Extract the [X, Y] coordinate from the center of the cell holding the provided text.  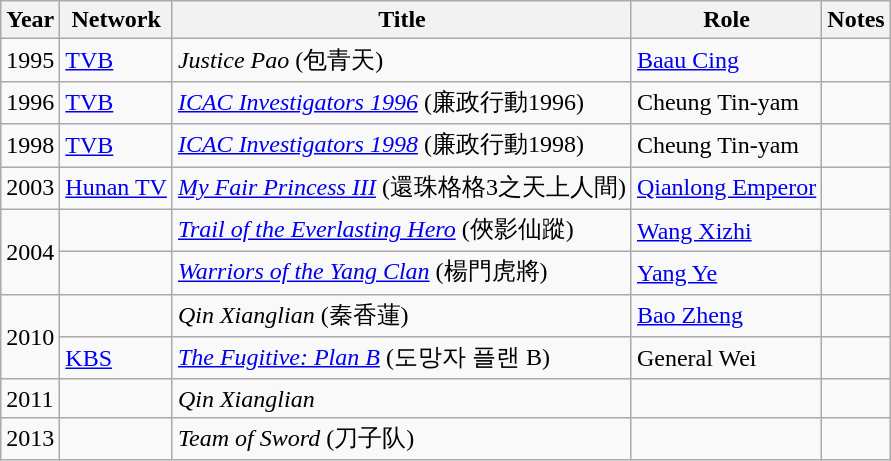
Hunan TV [116, 188]
Warriors of the Yang Clan (楊門虎將) [402, 274]
1998 [30, 146]
Notes [856, 20]
KBS [116, 358]
General Wei [726, 358]
2010 [30, 336]
Title [402, 20]
Qin Xianglian [402, 398]
Bao Zheng [726, 316]
Baau Cing [726, 60]
Justice Pao (包青天) [402, 60]
ICAC Investigators 1998 (廉政行動1998) [402, 146]
1995 [30, 60]
2004 [30, 252]
2003 [30, 188]
Qin Xianglian (秦香蓮) [402, 316]
Yang Ye [726, 274]
2011 [30, 398]
Role [726, 20]
Qianlong Emperor [726, 188]
Team of Sword (刀子队) [402, 438]
Year [30, 20]
My Fair Princess III (還珠格格3之天上人間) [402, 188]
The Fugitive: Plan B (도망자 플랜 B) [402, 358]
2013 [30, 438]
Network [116, 20]
Trail of the Everlasting Hero (俠影仙蹤) [402, 230]
1996 [30, 102]
Wang Xizhi [726, 230]
ICAC Investigators 1996 (廉政行動1996) [402, 102]
